Identify which cell holds the provided text, then report its (X, Y) central coordinate. 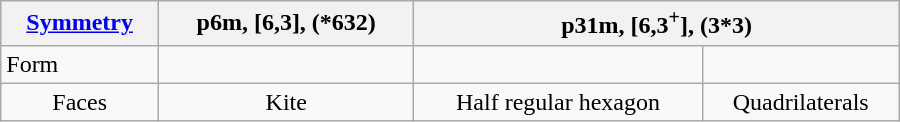
Faces (80, 102)
p31m, [6,3+], (3*3) (656, 24)
p6m, [6,3], (*632) (286, 24)
Quadrilaterals (800, 102)
Form (80, 64)
Symmetry (80, 24)
Kite (286, 102)
Half regular hexagon (558, 102)
